Determine the [x, y] coordinate at the center of the cell enclosing the given text.  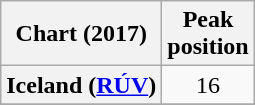
Peak position [208, 34]
16 [208, 85]
Chart (2017) [82, 34]
Iceland (RÚV) [82, 85]
